Pinpoint the cell where the given text exists, returning its [x, y] midpoint coordinate. 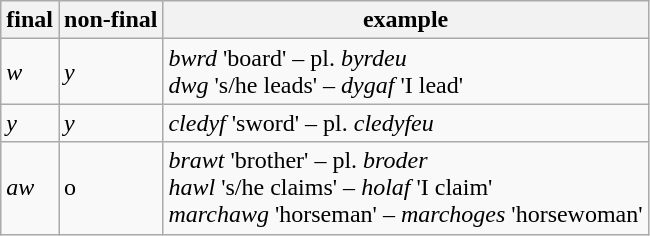
brawt 'brother' – pl. broderhawl 's/he claims' – holaf 'I claim'marchawg 'horseman' – marchoges 'horsewoman' [406, 188]
w [30, 72]
o [110, 188]
cledyf 'sword' – pl. cledyfeu [406, 123]
aw [30, 188]
example [406, 20]
final [30, 20]
non-final [110, 20]
bwrd 'board' – pl. byrdeudwg 's/he leads' – dygaf 'I lead' [406, 72]
